From the cell containing the given text, extract its center point as [x, y] coordinate. 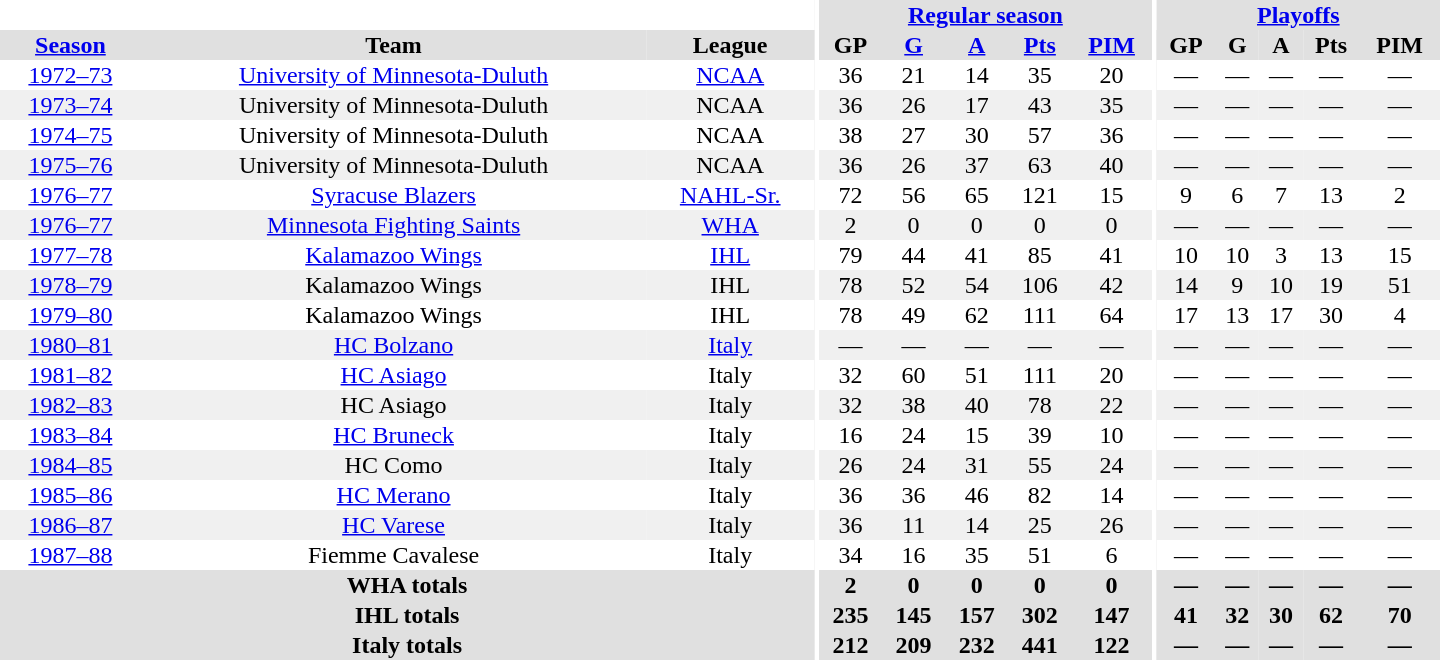
HC Como [394, 465]
1987–88 [70, 555]
1984–85 [70, 465]
302 [1040, 615]
72 [850, 195]
54 [976, 285]
1972–73 [70, 75]
IHL totals [407, 615]
1973–74 [70, 105]
31 [976, 465]
1986–87 [70, 525]
Season [70, 45]
1978–79 [70, 285]
1975–76 [70, 165]
49 [914, 315]
HC Bolzano [394, 345]
70 [1400, 615]
147 [1111, 615]
55 [1040, 465]
441 [1040, 645]
34 [850, 555]
39 [1040, 435]
WHA totals [407, 585]
65 [976, 195]
HC Bruneck [394, 435]
25 [1040, 525]
63 [1040, 165]
27 [914, 135]
NAHL-Sr. [730, 195]
11 [914, 525]
1979–80 [70, 315]
HC Varese [394, 525]
22 [1111, 405]
157 [976, 615]
1980–81 [70, 345]
Playoffs [1298, 15]
WHA [730, 225]
4 [1400, 315]
3 [1281, 255]
42 [1111, 285]
235 [850, 615]
Regular season [986, 15]
37 [976, 165]
League [730, 45]
7 [1281, 195]
1983–84 [70, 435]
145 [914, 615]
1985–86 [70, 495]
121 [1040, 195]
19 [1332, 285]
43 [1040, 105]
Fiemme Cavalese [394, 555]
1977–78 [70, 255]
64 [1111, 315]
Italy totals [407, 645]
52 [914, 285]
209 [914, 645]
1982–83 [70, 405]
106 [1040, 285]
232 [976, 645]
44 [914, 255]
82 [1040, 495]
85 [1040, 255]
60 [914, 375]
Team [394, 45]
21 [914, 75]
46 [976, 495]
56 [914, 195]
HC Merano [394, 495]
57 [1040, 135]
79 [850, 255]
1981–82 [70, 375]
212 [850, 645]
Syracuse Blazers [394, 195]
Minnesota Fighting Saints [394, 225]
1974–75 [70, 135]
122 [1111, 645]
